Determine the [x, y] coordinate at the center of the cell enclosing the given text.  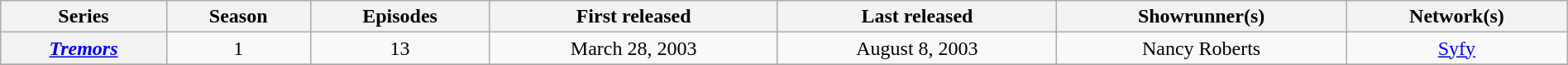
August 8, 2003 [916, 48]
Nancy Roberts [1202, 48]
13 [400, 48]
Syfy [1457, 48]
March 28, 2003 [633, 48]
Series [84, 17]
Episodes [400, 17]
Showrunner(s) [1202, 17]
Network(s) [1457, 17]
Tremors [84, 48]
Season [238, 17]
1 [238, 48]
Last released [916, 17]
First released [633, 17]
